Scan for the cell matching the given text and deliver its (X, Y) coordinate at center. 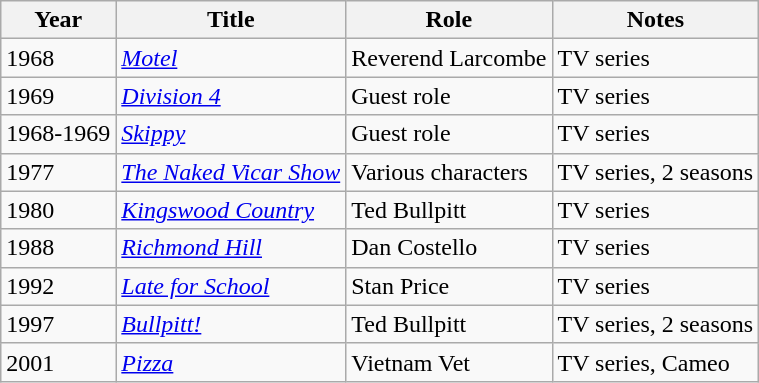
Dan Costello (449, 248)
Stan Price (449, 286)
1997 (58, 324)
Motel (231, 58)
Richmond Hill (231, 248)
Vietnam Vet (449, 362)
Pizza (231, 362)
TV series, Cameo (656, 362)
1988 (58, 248)
The Naked Vicar Show (231, 172)
1992 (58, 286)
1969 (58, 96)
Role (449, 20)
1977 (58, 172)
1968 (58, 58)
Skippy (231, 134)
Bullpitt! (231, 324)
Notes (656, 20)
1980 (58, 210)
Year (58, 20)
Various characters (449, 172)
2001 (58, 362)
Title (231, 20)
1968-1969 (58, 134)
Late for School (231, 286)
Kingswood Country (231, 210)
Reverend Larcombe (449, 58)
Division 4 (231, 96)
